Detect which cell encompasses the target text, then output its [X, Y] center coordinate. 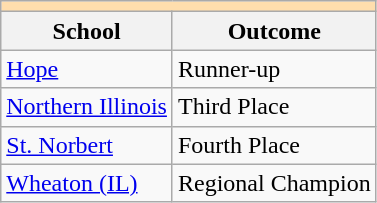
Fourth Place [274, 145]
School [87, 31]
Northern Illinois [87, 107]
Outcome [274, 31]
Wheaton (IL) [87, 183]
Runner-up [274, 69]
Third Place [274, 107]
Regional Champion [274, 183]
St. Norbert [87, 145]
Hope [87, 69]
